Provide the [X, Y] coordinate of the cell's center where the given text is located.  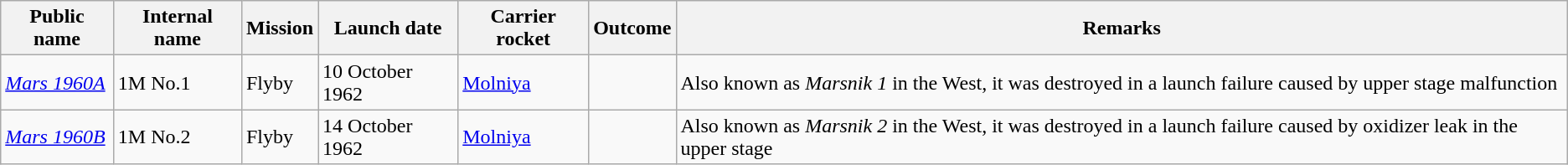
Mission [280, 28]
Carrier rocket [524, 28]
Launch date [389, 28]
1M No.1 [178, 82]
10 October 1962 [389, 82]
Also known as Marsnik 2 in the West, it was destroyed in a launch failure caused by oxidizer leak in the upper stage [1122, 137]
1M No.2 [178, 137]
Internal name [178, 28]
Mars 1960A [57, 82]
Also known as Marsnik 1 in the West, it was destroyed in a launch failure caused by upper stage malfunction [1122, 82]
Remarks [1122, 28]
Outcome [632, 28]
14 October 1962 [389, 137]
Public name [57, 28]
Mars 1960B [57, 137]
